Locate the cell with the specified text and output its [X, Y] center coordinate. 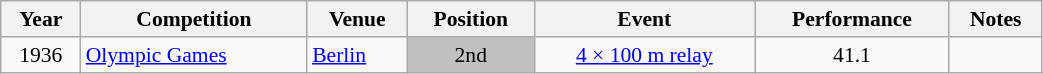
Event [644, 19]
Competition [194, 19]
Notes [996, 19]
2nd [470, 55]
41.1 [852, 55]
Berlin [357, 55]
Performance [852, 19]
Olympic Games [194, 55]
Venue [357, 19]
1936 [41, 55]
Year [41, 19]
4 × 100 m relay [644, 55]
Position [470, 19]
